Output the [X, Y] coordinate of the center of the cell containing the given text.  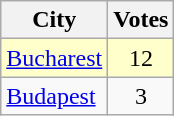
Budapest [54, 96]
City [54, 20]
Bucharest [54, 58]
Votes [141, 20]
12 [141, 58]
3 [141, 96]
